Identify which cell holds the provided text, then report its [x, y] central coordinate. 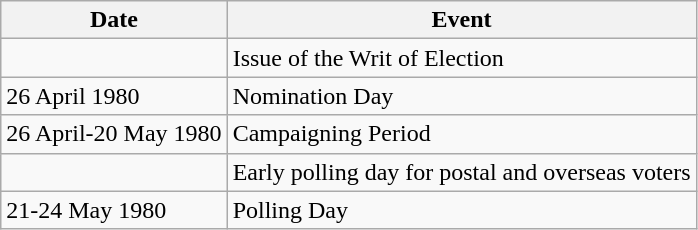
Nomination Day [462, 96]
26 April-20 May 1980 [114, 134]
Early polling day for postal and overseas voters [462, 172]
Event [462, 20]
Date [114, 20]
26 April 1980 [114, 96]
Issue of the Writ of Election [462, 58]
21-24 May 1980 [114, 210]
Polling Day [462, 210]
Campaigning Period [462, 134]
